Capture the cell that displays the provided text and extract its (x, y) central coordinate. 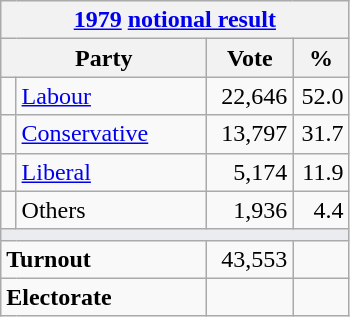
Others (112, 210)
43,553 (250, 259)
52.0 (321, 96)
4.4 (321, 210)
22,646 (250, 96)
Electorate (104, 297)
Turnout (104, 259)
11.9 (321, 172)
Labour (112, 96)
5,174 (250, 172)
1979 notional result (175, 20)
Conservative (112, 134)
31.7 (321, 134)
% (321, 58)
Liberal (112, 172)
Vote (250, 58)
Party (104, 58)
13,797 (250, 134)
1,936 (250, 210)
